From the cell containing the given text, extract its center point as (x, y) coordinate. 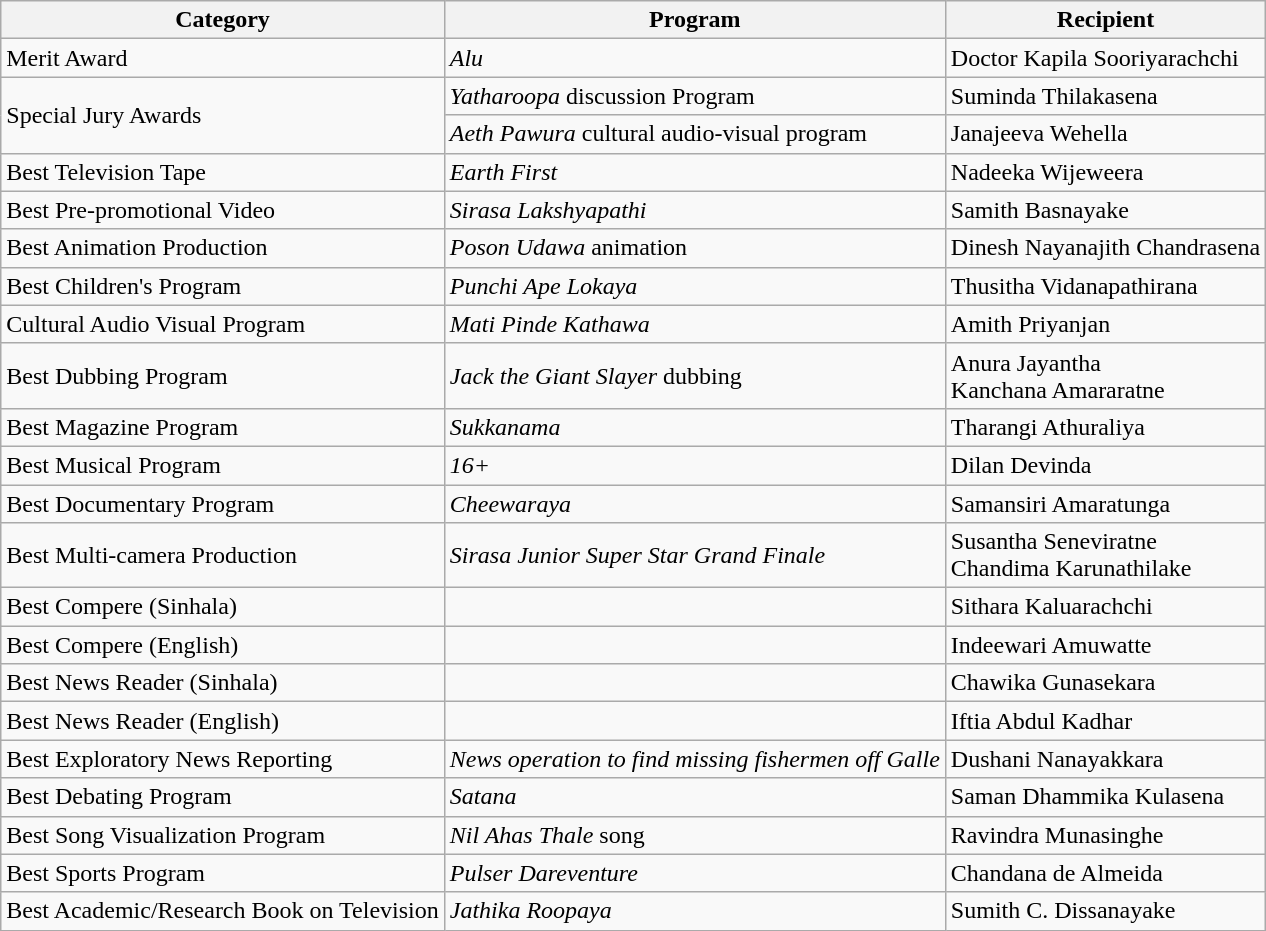
Punchi Ape Lokaya (694, 286)
Doctor Kapila Sooriyarachchi (1105, 58)
Cheewaraya (694, 503)
Best Exploratory News Reporting (223, 759)
Merit Award (223, 58)
Satana (694, 797)
Sumith C. Dissanayake (1105, 911)
Best Children's Program (223, 286)
Janajeeva Wehella (1105, 134)
Dushani Nanayakkara (1105, 759)
Sirasa Junior Super Star Grand Finale (694, 556)
Jack the Giant Slayer dubbing (694, 376)
Best Pre-promotional Video (223, 210)
Best Television Tape (223, 172)
Chandana de Almeida (1105, 873)
Tharangi Athuraliya (1105, 427)
Iftia Abdul Kadhar (1105, 721)
Best Debating Program (223, 797)
Ravindra Munasinghe (1105, 835)
Program (694, 20)
Alu (694, 58)
Sithara Kaluarachchi (1105, 607)
16+ (694, 465)
Chawika Gunasekara (1105, 683)
Best Sports Program (223, 873)
Best Compere (English) (223, 645)
Best Song Visualization Program (223, 835)
Saman Dhammika Kulasena (1105, 797)
Mati Pinde Kathawa (694, 324)
Suminda Thilakasena (1105, 96)
Pulser Dareventure (694, 873)
Best Dubbing Program (223, 376)
Best Multi-camera Production (223, 556)
Nadeeka Wijeweera (1105, 172)
Cultural Audio Visual Program (223, 324)
Yatharoopa discussion Program (694, 96)
Special Jury Awards (223, 115)
Best News Reader (Sinhala) (223, 683)
Sukkanama (694, 427)
Indeewari Amuwatte (1105, 645)
News operation to find missing fishermen off Galle (694, 759)
Best Musical Program (223, 465)
Dilan Devinda (1105, 465)
Samansiri Amaratunga (1105, 503)
Poson Udawa animation (694, 248)
Best Academic/Research Book on Television (223, 911)
Best Compere (Sinhala) (223, 607)
Jathika Roopaya (694, 911)
Aeth Pawura cultural audio-visual program (694, 134)
Sirasa Lakshyapathi (694, 210)
Best Magazine Program (223, 427)
Thusitha Vidanapathirana (1105, 286)
Dinesh Nayanajith Chandrasena (1105, 248)
Nil Ahas Thale song (694, 835)
Amith Priyanjan (1105, 324)
Samith Basnayake (1105, 210)
Earth First (694, 172)
Recipient (1105, 20)
Best News Reader (English) (223, 721)
Best Animation Production (223, 248)
Anura Jayantha Kanchana Amararatne (1105, 376)
Category (223, 20)
Susantha Seneviratne Chandima Karunathilake (1105, 556)
Best Documentary Program (223, 503)
